For the text-containing cell, return its midpoint in (x, y) coordinate format. 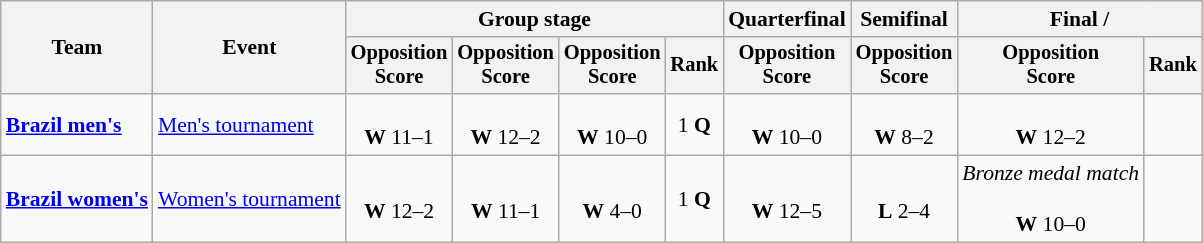
L 2–4 (904, 200)
Group stage (534, 19)
Quarterfinal (787, 19)
Women's tournament (250, 200)
Semifinal (904, 19)
Bronze medal matchW 10–0 (1050, 200)
W 4–0 (612, 200)
W 12–5 (787, 200)
Men's tournament (250, 124)
Brazil men's (77, 124)
Team (77, 48)
Final / (1079, 19)
Brazil women's (77, 200)
W 8–2 (904, 124)
Event (250, 48)
